Locate the cell with the specified text and output its [x, y] center coordinate. 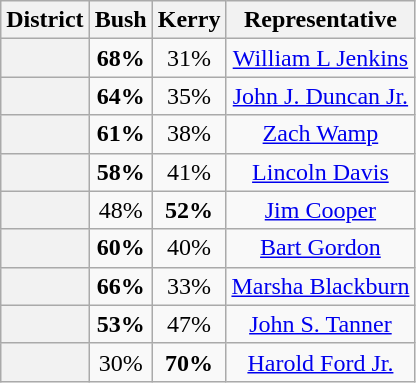
Jim Cooper [320, 210]
58% [120, 172]
41% [189, 172]
Bart Gordon [320, 248]
District [45, 20]
61% [120, 134]
48% [120, 210]
John J. Duncan Jr. [320, 96]
33% [189, 286]
38% [189, 134]
47% [189, 324]
William L Jenkins [320, 58]
52% [189, 210]
Zach Wamp [320, 134]
66% [120, 286]
Representative [320, 20]
Bush [120, 20]
Harold Ford Jr. [320, 362]
Lincoln Davis [320, 172]
Kerry [189, 20]
40% [189, 248]
Marsha Blackburn [320, 286]
60% [120, 248]
35% [189, 96]
53% [120, 324]
John S. Tanner [320, 324]
64% [120, 96]
30% [120, 362]
31% [189, 58]
68% [120, 58]
70% [189, 362]
